Extract the (X, Y) coordinate from the center of the cell holding the provided text.  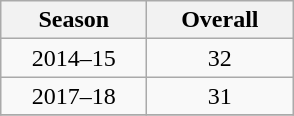
Overall (220, 20)
32 (220, 58)
2017–18 (74, 96)
31 (220, 96)
Season (74, 20)
2014–15 (74, 58)
